Scan for the cell matching the given text and deliver its (X, Y) coordinate at center. 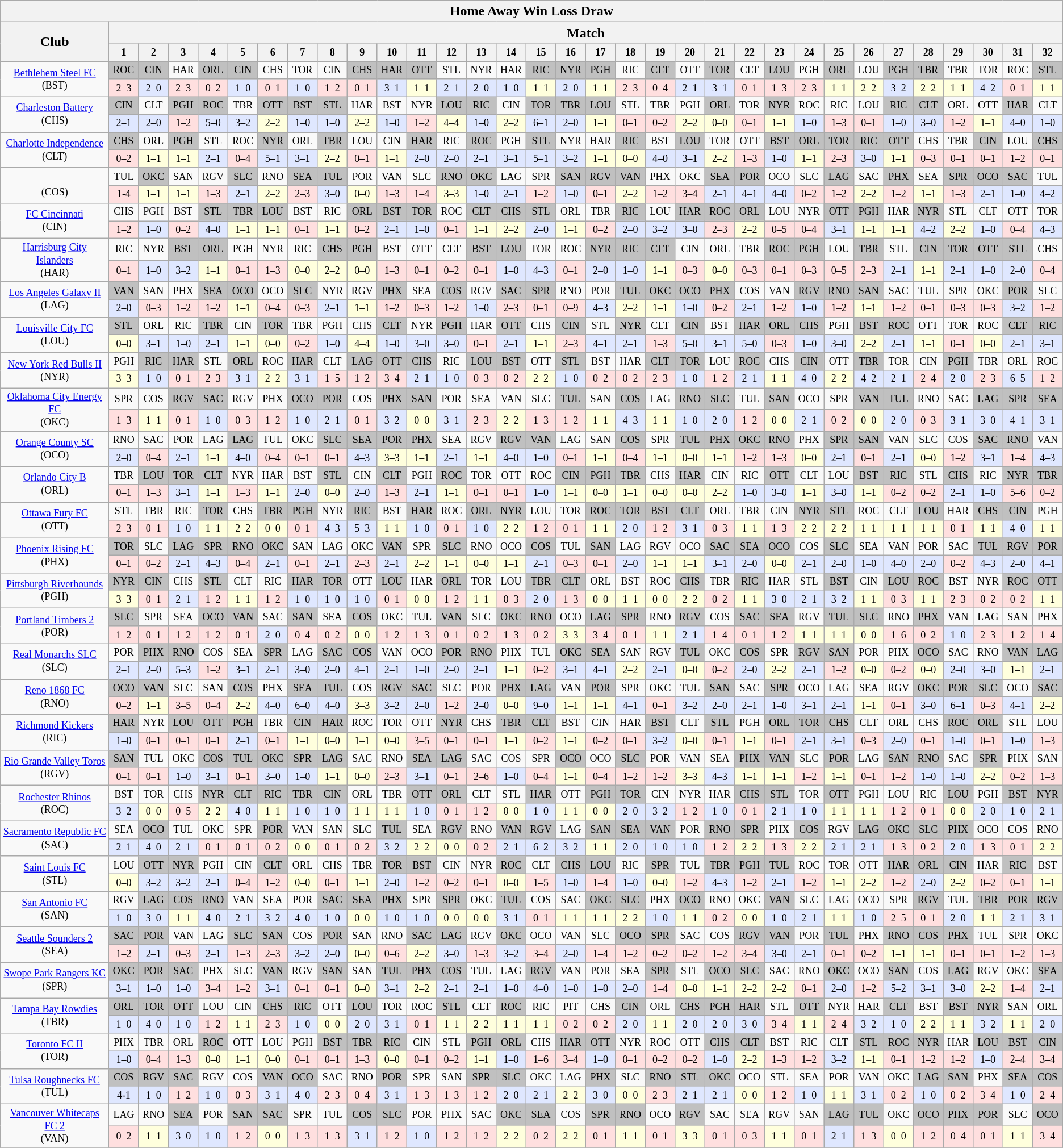
10 (392, 52)
Richmond Kickers(RIC) (55, 732)
Club (55, 42)
Louisville City FC(LOU) (55, 335)
20 (690, 52)
6–5 (1018, 379)
30 (987, 52)
24 (809, 52)
1 (124, 52)
5–6 (1018, 493)
2–5 (898, 918)
Rochester Rhinos(ROC) (55, 803)
Swope Park Rangers KC(SPR) (55, 980)
21 (719, 52)
Real Monarchs SLC(SLC) (55, 661)
1-4 (124, 194)
2–6 (481, 776)
Harrisburg City Islanders(HAR) (55, 260)
Tulsa Roughnecks FC(TUL) (55, 1086)
Toronto FC II(TOR) (55, 1051)
25 (839, 52)
0–9 (571, 308)
Reno 1868 FC(RNO) (55, 697)
Rio Grande Valley Toros(RGV) (55, 767)
12 (451, 52)
32 (1047, 52)
Match (586, 33)
6–2 (541, 848)
18 (630, 52)
5–2 (898, 988)
27 (898, 52)
Sacramento Republic FC(SAC) (55, 838)
Seattle Sounders 2(SEA) (55, 945)
29 (958, 52)
9–0 (541, 706)
8 (332, 52)
31 (1018, 52)
Charlotte Independence(CLT) (55, 150)
5 (243, 52)
Home Away Win Loss Draw (531, 11)
Pittsburgh Riverhounds(PGH) (55, 591)
11 (421, 52)
7 (303, 52)
6–0 (303, 706)
13 (481, 52)
Saint Louis FC(STL) (55, 874)
(COS) (55, 185)
San Antonio FC(SAN) (55, 909)
15 (541, 52)
23 (779, 52)
9 (362, 52)
2 (153, 52)
26 (869, 52)
Vancouver Whitecaps FC 2(VAN) (55, 1126)
New York Red Bulls II(NYR) (55, 370)
Portland Timbers 2(POR) (55, 626)
PIT (571, 1007)
17 (600, 52)
4 (213, 52)
Orange County SC(OCO) (55, 449)
4-1 (124, 1095)
Los Angeles Galaxy II(LAG) (55, 299)
6 (273, 52)
Orlando City B(ORL) (55, 484)
Phoenix Rising FC(PHX) (55, 555)
22 (750, 52)
14 (511, 52)
16 (571, 52)
Ottawa Fury FC(OTT) (55, 520)
19 (660, 52)
FC Cincinnati(CIN) (55, 220)
Oklahoma City Energy FC(OKC) (55, 410)
Charleston Battery(CHS) (55, 114)
Tampa Bay Rowdies(TBR) (55, 1016)
0–6 (392, 953)
3 (183, 52)
Bethlehem Steel FC(BST) (55, 79)
28 (928, 52)
